Identify which cell holds the provided text, then report its [X, Y] central coordinate. 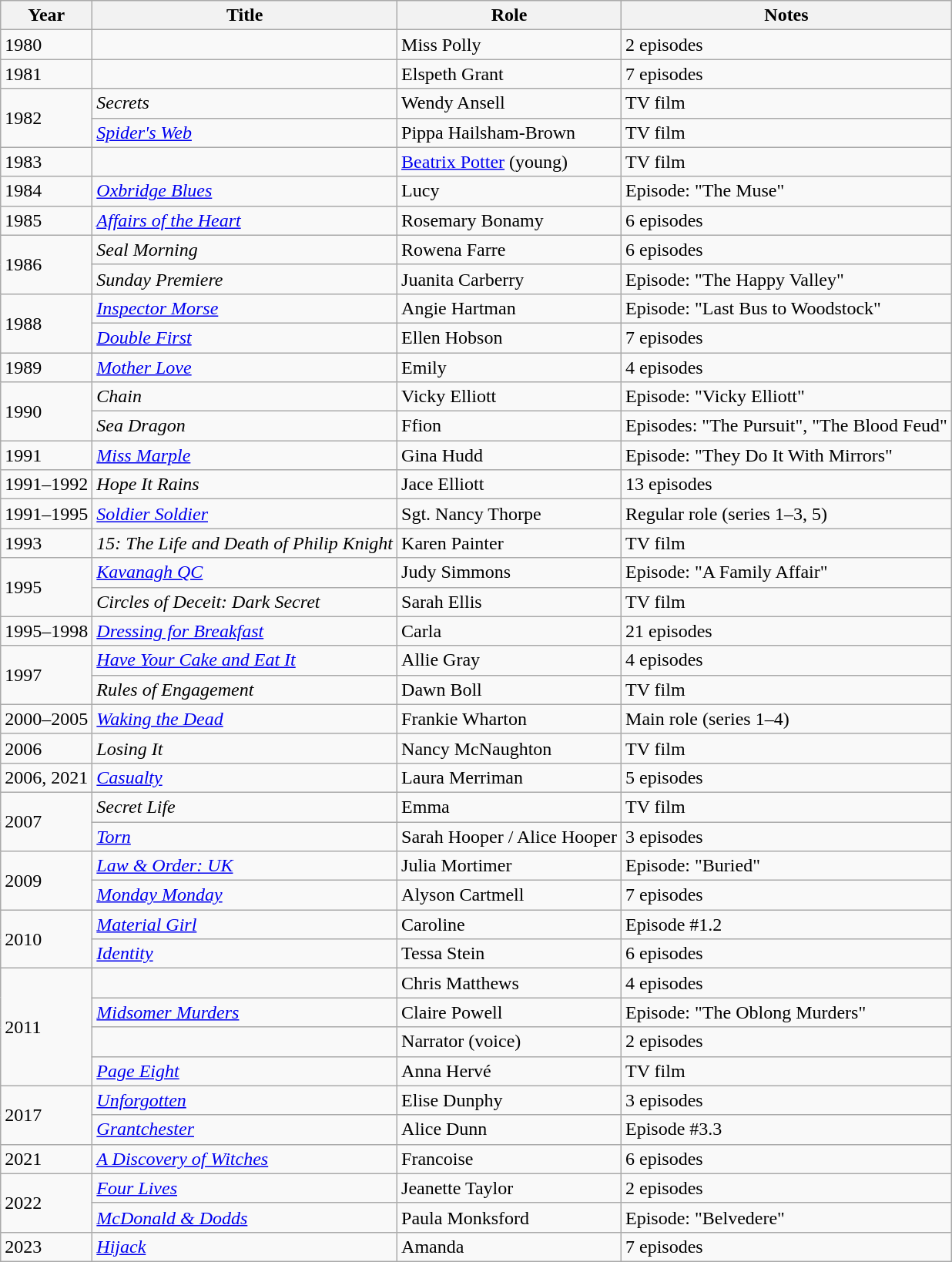
Alyson Cartmell [510, 895]
Ellen Hobson [510, 337]
Monday Monday [245, 895]
Angie Hartman [510, 308]
Episode: "The Muse" [787, 191]
Elise Dunphy [510, 1100]
Sarah Ellis [510, 602]
Episode: "They Do It With Mirrors" [787, 455]
A Discovery of Witches [245, 1159]
Tessa Stein [510, 954]
Episode: "Buried" [787, 866]
5 episodes [787, 777]
1980 [46, 45]
Alice Dunn [510, 1129]
Juanita Carberry [510, 279]
Role [510, 15]
Main role (series 1–4) [787, 719]
Notes [787, 15]
Oxbridge Blues [245, 191]
2011 [46, 1027]
Episode: "Vicky Elliott" [787, 397]
1995 [46, 587]
Spider's Web [245, 133]
Four Lives [245, 1188]
Unforgotten [245, 1100]
Episode: "Last Bus to Woodstock" [787, 308]
Sgt. Nancy Thorpe [510, 514]
Grantchester [245, 1129]
Karen Painter [510, 543]
2010 [46, 939]
15: The Life and Death of Philip Knight [245, 543]
1993 [46, 543]
21 episodes [787, 631]
Gina Hudd [510, 455]
Amanda [510, 1247]
Inspector Morse [245, 308]
1991–1995 [46, 514]
Anna Hervé [510, 1071]
2006, 2021 [46, 777]
Identity [245, 954]
Sarah Hooper / Alice Hooper [510, 836]
Vicky Elliott [510, 397]
Secrets [245, 103]
Sea Dragon [245, 426]
Miss Marple [245, 455]
Emily [510, 368]
Sunday Premiere [245, 279]
1986 [46, 264]
1990 [46, 411]
1983 [46, 162]
Paula Monksford [510, 1217]
2006 [46, 748]
Mother Love [245, 368]
Narrator (voice) [510, 1042]
Carla [510, 631]
13 episodes [787, 485]
Seal Morning [245, 250]
2007 [46, 821]
Episode #3.3 [787, 1129]
2022 [46, 1203]
Circles of Deceit: Dark Secret [245, 602]
Midsomer Murders [245, 1012]
Episode: "A Family Affair" [787, 572]
Jace Elliott [510, 485]
2009 [46, 881]
Rules of Engagement [245, 690]
Francoise [510, 1159]
Soldier Soldier [245, 514]
Episode #1.2 [787, 925]
Chain [245, 397]
Episode: "The Happy Valley" [787, 279]
Julia Mortimer [510, 866]
Have Your Cake and Eat It [245, 660]
Secret Life [245, 807]
Torn [245, 836]
Claire Powell [510, 1012]
2000–2005 [46, 719]
Episodes: "The Pursuit", "The Blood Feud" [787, 426]
Wendy Ansell [510, 103]
Chris Matthews [510, 983]
2023 [46, 1247]
Waking the Dead [245, 719]
Judy Simmons [510, 572]
Allie Gray [510, 660]
1984 [46, 191]
Episode: "The Oblong Murders" [787, 1012]
Ffion [510, 426]
Rowena Farre [510, 250]
Double First [245, 337]
1982 [46, 118]
Affairs of the Heart [245, 220]
Page Eight [245, 1071]
Pippa Hailsham-Brown [510, 133]
Caroline [510, 925]
Miss Polly [510, 45]
1991 [46, 455]
Regular role (series 1–3, 5) [787, 514]
1991–1992 [46, 485]
2017 [46, 1115]
Title [245, 15]
Law & Order: UK [245, 866]
Nancy McNaughton [510, 748]
Lucy [510, 191]
McDonald & Dodds [245, 1217]
Rosemary Bonamy [510, 220]
Jeanette Taylor [510, 1188]
Year [46, 15]
Beatrix Potter (young) [510, 162]
1985 [46, 220]
1988 [46, 323]
Kavanagh QC [245, 572]
Casualty [245, 777]
Hope It Rains [245, 485]
Emma [510, 807]
Elspeth Grant [510, 74]
Episode: "Belvedere" [787, 1217]
2021 [46, 1159]
Frankie Wharton [510, 719]
1989 [46, 368]
1997 [46, 675]
Laura Merriman [510, 777]
Dawn Boll [510, 690]
Dressing for Breakfast [245, 631]
Losing It [245, 748]
1995–1998 [46, 631]
Hijack [245, 1247]
Material Girl [245, 925]
1981 [46, 74]
